Locate the cell with the specified text and output its (X, Y) center coordinate. 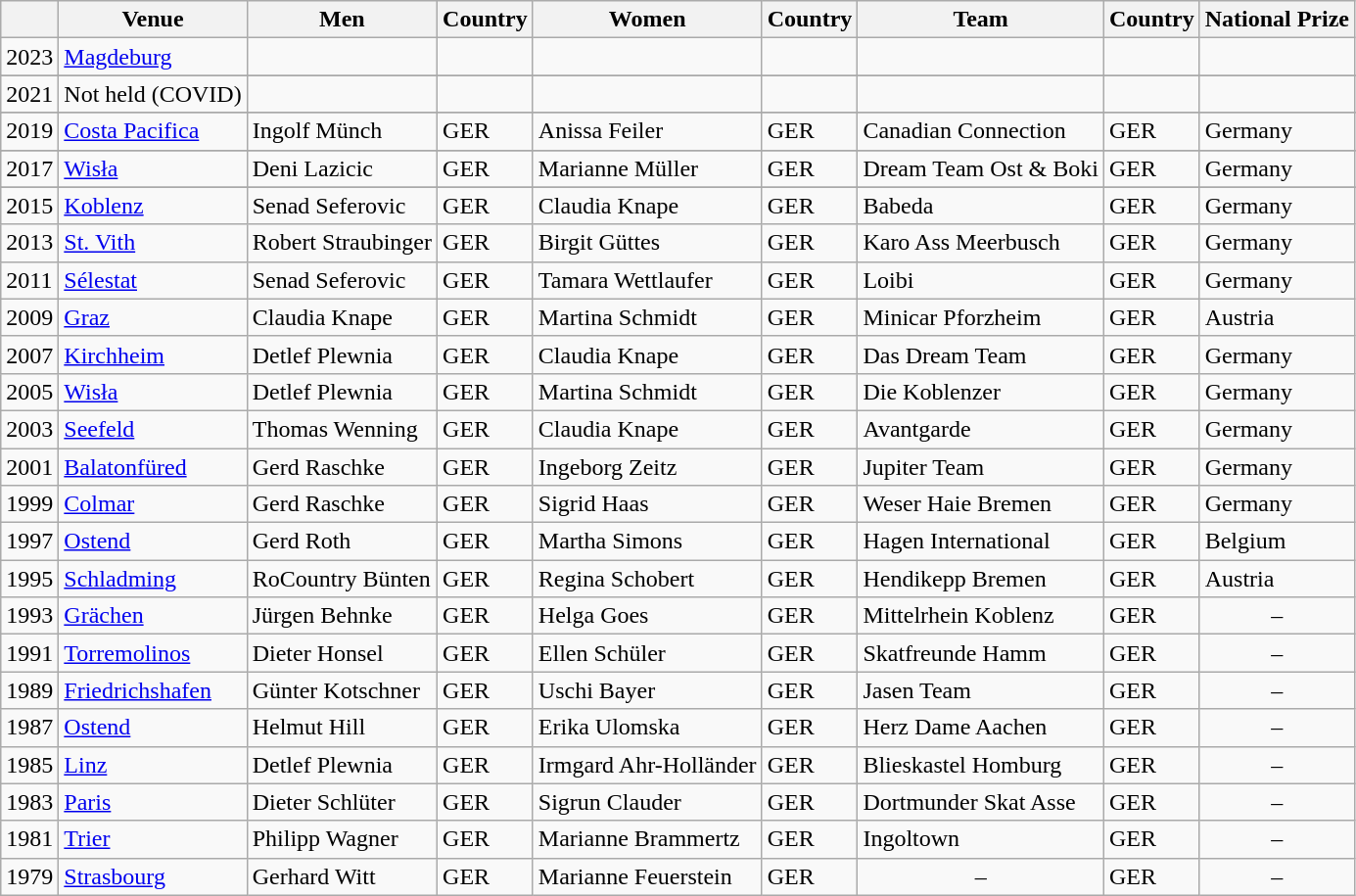
Costa Pacifica (153, 131)
2017 (29, 168)
Ellen Schüler (647, 653)
Team (981, 20)
1979 (29, 876)
Koblenz (153, 206)
Paris (153, 802)
1993 (29, 616)
Hagen International (981, 542)
1985 (29, 765)
2013 (29, 243)
Günter Kotschner (342, 690)
Friedrichshafen (153, 690)
2001 (29, 467)
2003 (29, 429)
Irmgard Ahr-Holländer (647, 765)
Minicar Pforzheim (981, 317)
Dieter Schlüter (342, 802)
Tamara Wettlaufer (647, 280)
Gerd Roth (342, 542)
Birgit Güttes (647, 243)
Anissa Feiler (647, 131)
Ingeborg Zeitz (647, 467)
Women (647, 20)
RoCountry Bünten (342, 579)
Kirchheim (153, 354)
Ingoltown (981, 839)
Thomas Wenning (342, 429)
National Prize (1277, 20)
Men (342, 20)
Belgium (1277, 542)
Ingolf Münch (342, 131)
Regina Schobert (647, 579)
1987 (29, 728)
Das Dream Team (981, 354)
Schladming (153, 579)
Mittelrhein Koblenz (981, 616)
Uschi Bayer (647, 690)
Sélestat (153, 280)
Venue (153, 20)
2015 (29, 206)
Jasen Team (981, 690)
2007 (29, 354)
2019 (29, 131)
2009 (29, 317)
Babeda (981, 206)
Loibi (981, 280)
Grächen (153, 616)
Canadian Connection (981, 131)
1997 (29, 542)
Seefeld (153, 429)
Die Koblenzer (981, 392)
Sigrun Clauder (647, 802)
Skatfreunde Hamm (981, 653)
Marianne Brammertz (647, 839)
2011 (29, 280)
St. Vith (153, 243)
1999 (29, 504)
1983 (29, 802)
Herz Dame Aachen (981, 728)
1995 (29, 579)
2021 (29, 94)
Torremolinos (153, 653)
2023 (29, 57)
Dortmunder Skat Asse (981, 802)
Not held (COVID) (153, 94)
Dream Team Ost & Boki (981, 168)
Balatonfüred (153, 467)
2005 (29, 392)
Dieter Honsel (342, 653)
Strasbourg (153, 876)
Deni Lazicic (342, 168)
Karo Ass Meerbusch (981, 243)
1981 (29, 839)
Avantgarde (981, 429)
Martha Simons (647, 542)
Marianne Müller (647, 168)
Sigrid Haas (647, 504)
Weser Haie Bremen (981, 504)
Helga Goes (647, 616)
Philipp Wagner (342, 839)
Hendikepp Bremen (981, 579)
Robert Straubinger (342, 243)
1991 (29, 653)
Blieskastel Homburg (981, 765)
Jürgen Behnke (342, 616)
Jupiter Team (981, 467)
Linz (153, 765)
Colmar (153, 504)
Erika Ulomska (647, 728)
Gerhard Witt (342, 876)
Helmut Hill (342, 728)
Magdeburg (153, 57)
Marianne Feuerstein (647, 876)
1989 (29, 690)
Graz (153, 317)
Trier (153, 839)
